Determine the (x, y) coordinate at the center of the cell enclosing the given text.  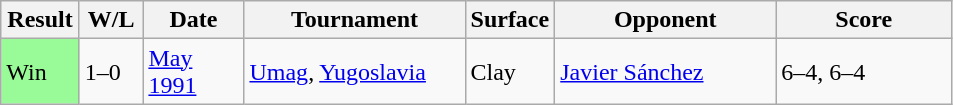
W/L (111, 20)
Opponent (666, 20)
Score (864, 20)
Surface (510, 20)
Result (40, 20)
Umag, Yugoslavia (354, 72)
Tournament (354, 20)
1–0 (111, 72)
Date (194, 20)
May 1991 (194, 72)
Clay (510, 72)
Javier Sánchez (666, 72)
Win (40, 72)
6–4, 6–4 (864, 72)
